Detect which cell encompasses the target text, then output its (X, Y) center coordinate. 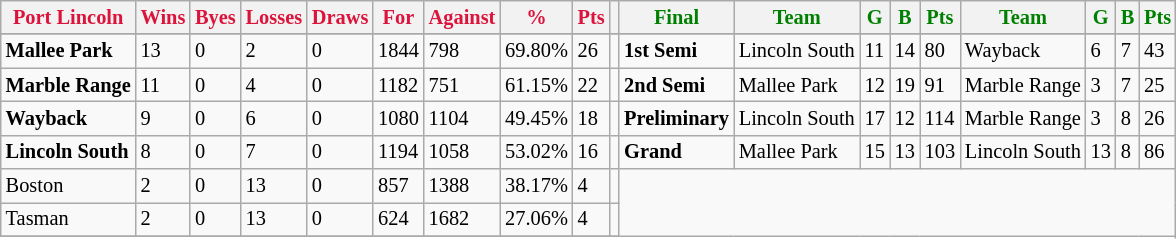
114 (940, 118)
798 (462, 51)
14 (905, 51)
1st Semi (676, 51)
Draws (340, 17)
1682 (462, 219)
Wins (164, 17)
15 (875, 152)
103 (940, 152)
1194 (398, 152)
19 (905, 85)
25 (1158, 85)
1104 (462, 118)
% (536, 17)
Final (676, 17)
Against (462, 17)
Preliminary (676, 118)
For (398, 17)
1058 (462, 152)
1182 (398, 85)
91 (940, 85)
751 (462, 85)
1080 (398, 118)
86 (1158, 152)
17 (875, 118)
624 (398, 219)
Port Lincoln (68, 17)
Losses (274, 17)
Byes (215, 17)
49.45% (536, 118)
61.15% (536, 85)
Tasman (68, 219)
38.17% (536, 186)
1388 (462, 186)
69.80% (536, 51)
18 (592, 118)
1844 (398, 51)
43 (1158, 51)
16 (592, 152)
Grand (676, 152)
80 (940, 51)
2nd Semi (676, 85)
53.02% (536, 152)
27.06% (536, 219)
857 (398, 186)
22 (592, 85)
9 (164, 118)
Boston (68, 186)
